Extract the (x, y) coordinate from the center of the cell holding the provided text.  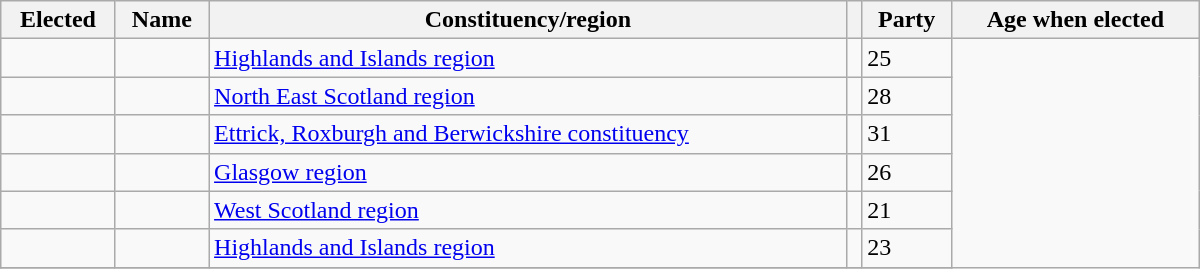
Glasgow region (528, 172)
West Scotland region (528, 210)
Constituency/region (528, 20)
28 (907, 96)
Age when elected (1076, 20)
23 (907, 248)
Name (162, 20)
25 (907, 58)
26 (907, 172)
North East Scotland region (528, 96)
Party (907, 20)
Elected (58, 20)
21 (907, 210)
31 (907, 134)
Ettrick, Roxburgh and Berwickshire constituency (528, 134)
